Provide the (X, Y) coordinate of the cell's center where the given text is located.  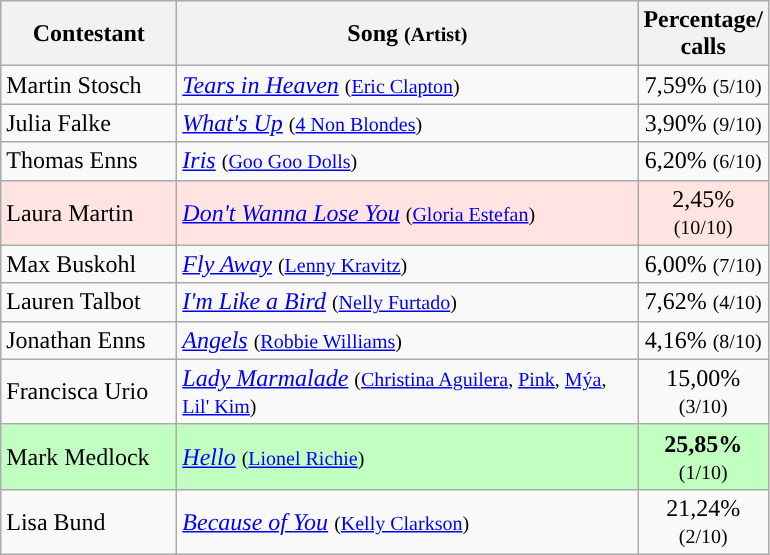
Hello (Lionel Richie) (408, 456)
Iris (Goo Goo Dolls) (408, 161)
2,45% (10/10) (704, 212)
7,62% (4/10) (704, 302)
Thomas Enns (89, 161)
I'm Like a Bird (Nelly Furtado) (408, 302)
Tears in Heaven (Eric Clapton) (408, 85)
Laura Martin (89, 212)
15,00% (3/10) (704, 392)
Percentage/calls (704, 34)
Contestant (89, 34)
Max Buskohl (89, 264)
Julia Falke (89, 123)
Lisa Bund (89, 522)
25,85% (1/10) (704, 456)
What's Up (4 Non Blondes) (408, 123)
Jonathan Enns (89, 340)
4,16% (8/10) (704, 340)
Fly Away (Lenny Kravitz) (408, 264)
3,90% (9/10) (704, 123)
Don't Wanna Lose You (Gloria Estefan) (408, 212)
6,00% (7/10) (704, 264)
Lady Marmalade (Christina Aguilera, Pink, Mýa, Lil' Kim) (408, 392)
Martin Stosch (89, 85)
Song (Artist) (408, 34)
Francisca Urio (89, 392)
7,59% (5/10) (704, 85)
Lauren Talbot (89, 302)
Because of You (Kelly Clarkson) (408, 522)
Angels (Robbie Williams) (408, 340)
Mark Medlock (89, 456)
6,20% (6/10) (704, 161)
21,24% (2/10) (704, 522)
